From the cell containing the given text, extract its center point as (x, y) coordinate. 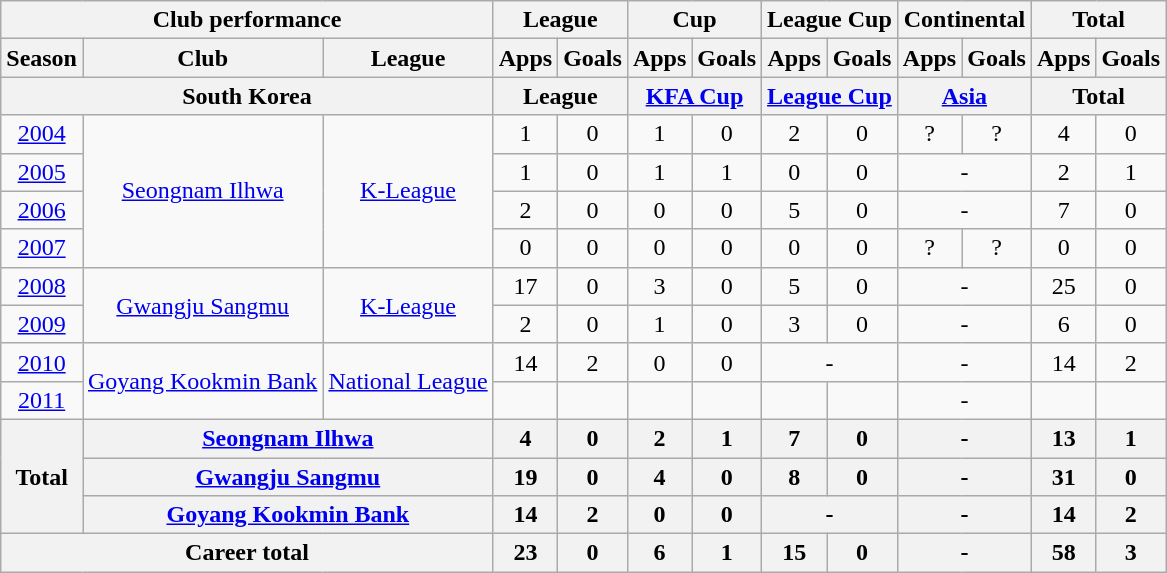
2005 (42, 172)
23 (525, 553)
31 (1063, 477)
13 (1063, 438)
Asia (964, 96)
15 (794, 553)
2007 (42, 248)
25 (1063, 286)
National League (408, 381)
19 (525, 477)
KFA Cup (694, 96)
Continental (964, 20)
South Korea (247, 96)
2006 (42, 210)
8 (794, 477)
2009 (42, 324)
Club (202, 58)
2010 (42, 362)
58 (1063, 553)
2008 (42, 286)
Cup (694, 20)
Club performance (247, 20)
17 (525, 286)
2004 (42, 134)
Career total (247, 553)
Season (42, 58)
2011 (42, 400)
